Provide the [x, y] coordinate of the cell's center where the given text is located.  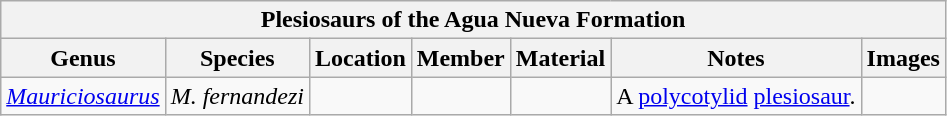
Location [361, 58]
Images [903, 58]
Species [237, 58]
A polycotylid plesiosaur. [736, 96]
Plesiosaurs of the Agua Nueva Formation [474, 20]
Notes [736, 58]
Genus [83, 58]
Material [560, 58]
M. fernandezi [237, 96]
Mauriciosaurus [83, 96]
Member [460, 58]
